Scan for the cell matching the given text and deliver its [x, y] coordinate at center. 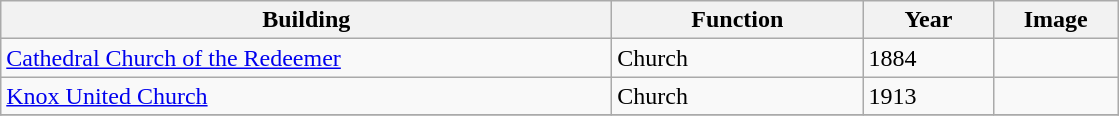
Year [928, 20]
Building [306, 20]
Cathedral Church of the Redeemer [306, 58]
1913 [928, 96]
1884 [928, 58]
Image [1056, 20]
Function [738, 20]
Knox United Church [306, 96]
